For the text-containing cell, return its midpoint in (x, y) coordinate format. 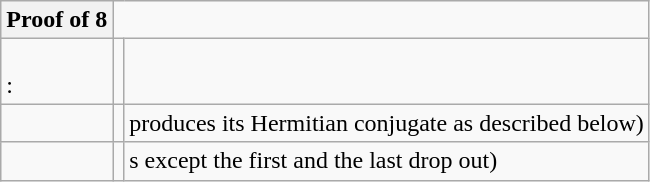
produces its Hermitian conjugate as described below) (387, 123)
s except the first and the last drop out) (387, 161)
Proof of 8 (57, 20)
: (57, 72)
